Determine the (x, y) coordinate at the center of the cell enclosing the given text.  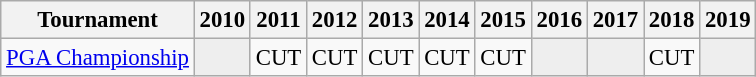
2010 (222, 20)
2016 (559, 20)
Tournament (98, 20)
PGA Championship (98, 58)
2012 (335, 20)
2019 (728, 20)
2013 (391, 20)
2015 (503, 20)
2011 (278, 20)
2014 (447, 20)
2018 (672, 20)
2017 (615, 20)
